Locate the cell with the specified text and output its (X, Y) center coordinate. 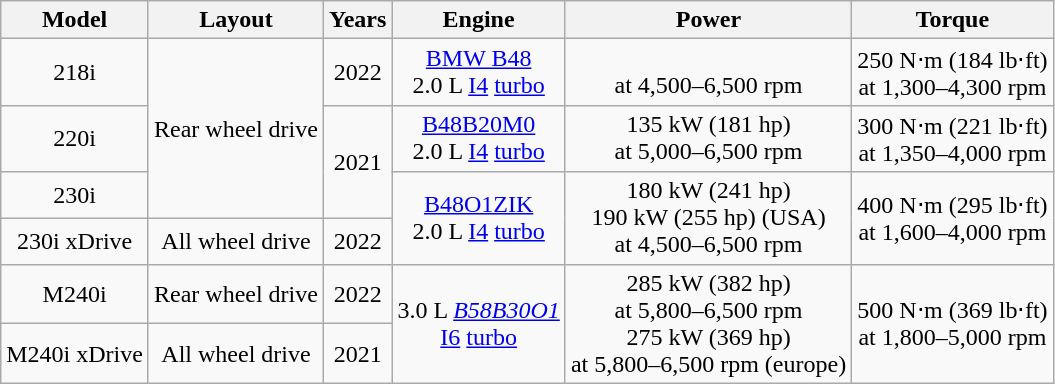
220i (75, 138)
180 kW (241 hp)190 kW (255 hp) (USA)at 4,500–6,500 rpm (708, 218)
Layout (236, 20)
at 4,500–6,500 rpm (708, 72)
M240i xDrive (75, 354)
230i (75, 195)
Engine (479, 20)
250 N⋅m (184 lb⋅ft)at 1,300–4,300 rpm (952, 72)
400 N⋅m (295 lb⋅ft)at 1,600–4,000 rpm (952, 218)
B48B20M02.0 L I4 turbo (479, 138)
Torque (952, 20)
500 N⋅m (369 lb⋅ft)at 1,800–5,000 rpm (952, 324)
135 kW (181 hp)at 5,000–6,500 rpm (708, 138)
B48O1ZIK2.0 L I4 turbo (479, 218)
285 kW (382 hp)at 5,800–6,500 rpm275 kW (369 hp)at 5,800–6,500 rpm (europe) (708, 324)
218i (75, 72)
230i xDrive (75, 241)
Model (75, 20)
3.0 L B58B30O1I6 turbo (479, 324)
Power (708, 20)
300 N⋅m (221 lb⋅ft)at 1,350–4,000 rpm (952, 138)
M240i (75, 294)
BMW B482.0 L I4 turbo (479, 72)
Years (357, 20)
